Detect which cell encompasses the target text, then output its (X, Y) center coordinate. 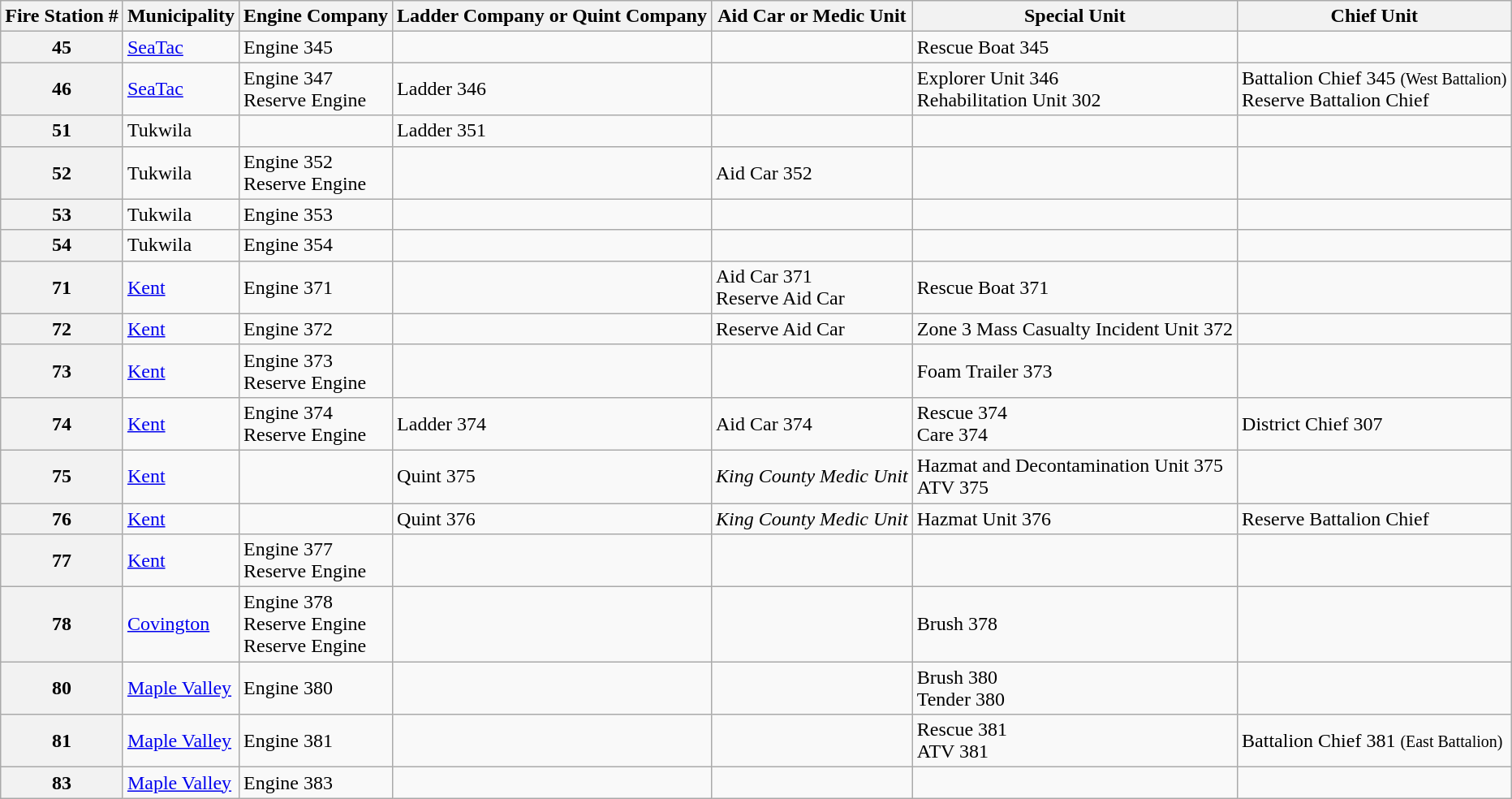
Hazmat and Decontamination Unit 375ATV 375 (1075, 476)
Engine 380 (315, 689)
Engine 352Reserve Engine (315, 172)
74 (62, 424)
Reserve Battalion Chief (1375, 519)
Explorer Unit 346Rehabilitation Unit 302 (1075, 89)
Rescue Boat 371 (1075, 287)
Engine 381 (315, 741)
Brush 378 (1075, 624)
Engine 371 (315, 287)
Engine 353 (315, 214)
Battalion Chief 345 (West Battalion)Reserve Battalion Chief (1375, 89)
Rescue Boat 345 (1075, 47)
Brush 380Tender 380 (1075, 689)
Chief Unit (1375, 16)
Engine 372 (315, 329)
Rescue 381ATV 381 (1075, 741)
72 (62, 329)
81 (62, 741)
83 (62, 783)
Engine 378Reserve EngineReserve Engine (315, 624)
73 (62, 370)
Aid Car 374 (812, 424)
Battalion Chief 381 (East Battalion) (1375, 741)
Foam Trailer 373 (1075, 370)
Special Unit (1075, 16)
53 (62, 214)
Quint 375 (552, 476)
80 (62, 689)
Aid Car 371Reserve Aid Car (812, 287)
Engine 347Reserve Engine (315, 89)
76 (62, 519)
Ladder 351 (552, 131)
54 (62, 245)
Municipality (180, 16)
Aid Car or Medic Unit (812, 16)
71 (62, 287)
Quint 376 (552, 519)
Engine 354 (315, 245)
District Chief 307 (1375, 424)
Aid Car 352 (812, 172)
Ladder 374 (552, 424)
46 (62, 89)
Engine 377Reserve Engine (315, 560)
77 (62, 560)
Engine 383 (315, 783)
Rescue 374Care 374 (1075, 424)
Engine 374Reserve Engine (315, 424)
78 (62, 624)
Engine 373Reserve Engine (315, 370)
Engine Company (315, 16)
51 (62, 131)
75 (62, 476)
Reserve Aid Car (812, 329)
Hazmat Unit 376 (1075, 519)
Covington (180, 624)
52 (62, 172)
Ladder 346 (552, 89)
Engine 345 (315, 47)
Zone 3 Mass Casualty Incident Unit 372 (1075, 329)
45 (62, 47)
Ladder Company or Quint Company (552, 16)
Fire Station # (62, 16)
